For the text-containing cell, return its midpoint in (X, Y) coordinate format. 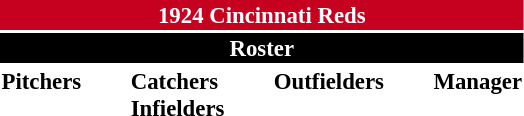
Roster (262, 48)
1924 Cincinnati Reds (262, 15)
